Extract the [X, Y] coordinate from the center of the cell holding the provided text.  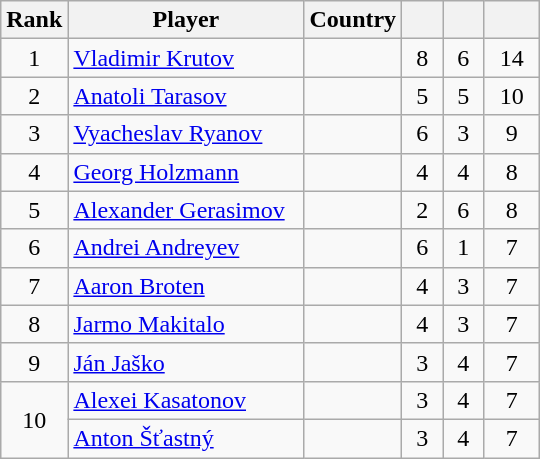
Andrei Andreyev [186, 248]
Georg Holzmann [186, 172]
Anton Šťastný [186, 438]
Country [353, 20]
Alexander Gerasimov [186, 210]
Rank [34, 20]
Player [186, 20]
Anatoli Tarasov [186, 96]
Aaron Broten [186, 286]
Alexei Kasatonov [186, 400]
Ján Jaško [186, 362]
Jarmo Makitalo [186, 324]
Vladimir Krutov [186, 58]
14 [512, 58]
Vyacheslav Ryanov [186, 134]
